Return the (X, Y) coordinate for the center point of the cell that contains the specified text.  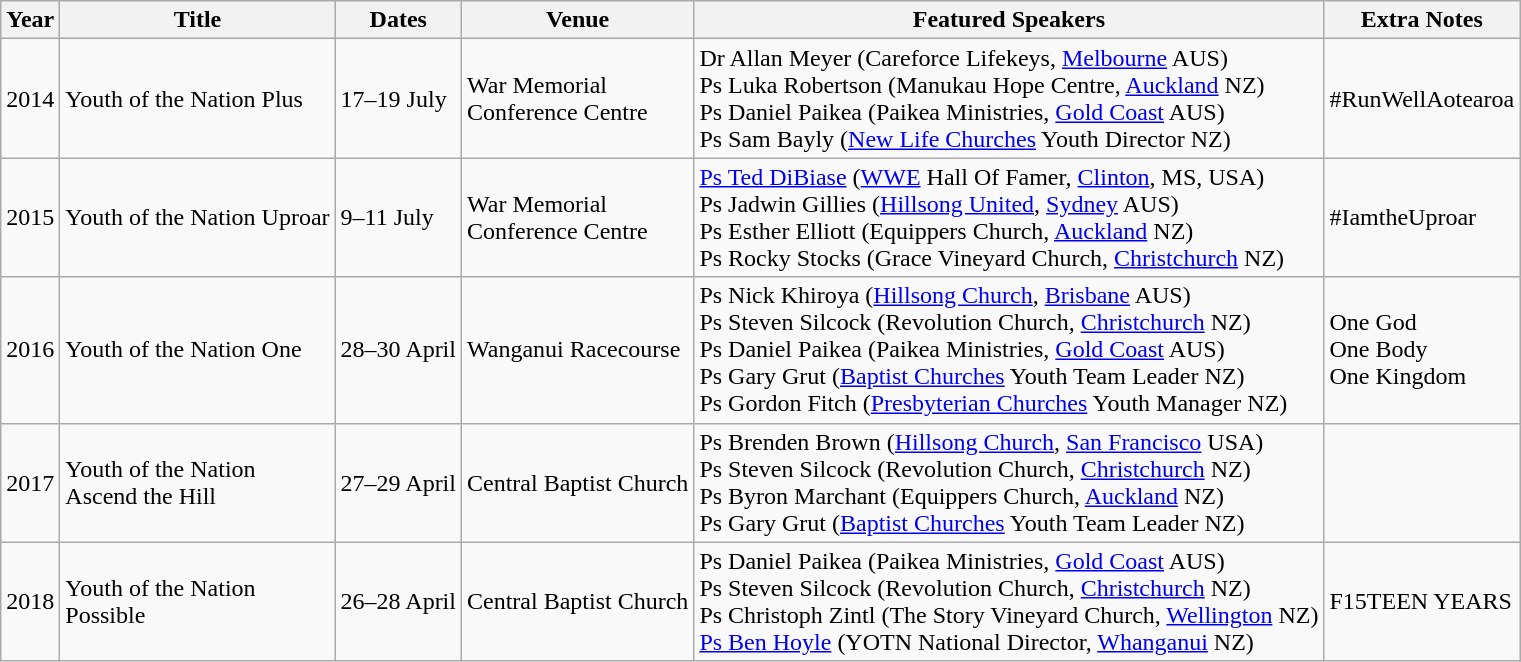
#RunWellAotearoa (1422, 98)
Youth of the Nation Plus (198, 98)
Featured Speakers (1009, 20)
Youth of the NationAscend the Hill (198, 482)
28–30 April (398, 350)
2015 (30, 218)
Year (30, 20)
F15TEEN YEARS (1422, 602)
Youth of the Nation Uproar (198, 218)
Venue (577, 20)
Wanganui Racecourse (577, 350)
Title (198, 20)
Youth of the Nation One (198, 350)
#IamtheUproar (1422, 218)
2017 (30, 482)
9–11 July (398, 218)
26–28 April (398, 602)
2014 (30, 98)
27–29 April (398, 482)
17–19 July (398, 98)
Youth of the NationPossible (198, 602)
2016 (30, 350)
2018 (30, 602)
One GodOne BodyOne Kingdom (1422, 350)
Dates (398, 20)
Extra Notes (1422, 20)
